Extract the (X, Y) coordinate from the center of the cell holding the provided text.  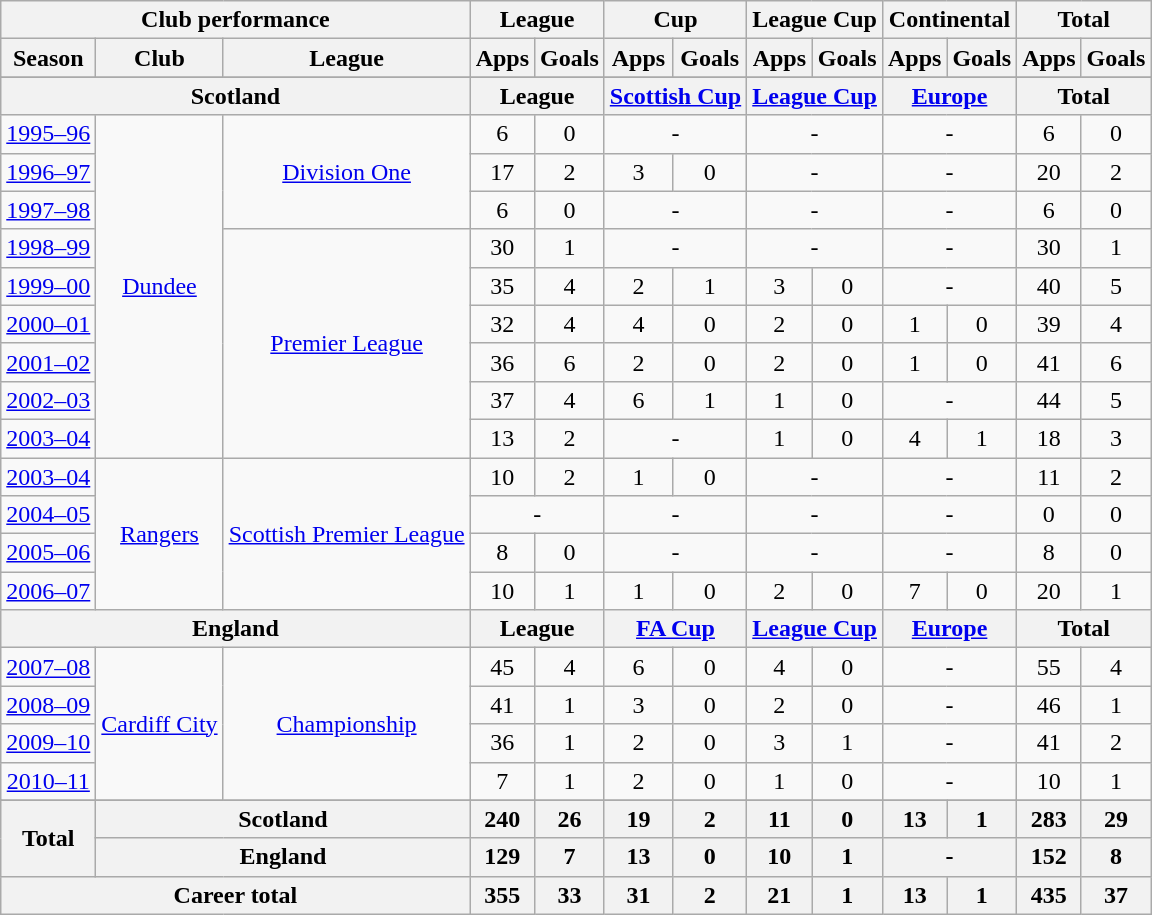
2002–03 (48, 400)
2009–10 (48, 743)
FA Cup (675, 629)
40 (1049, 286)
29 (1116, 819)
Club performance (236, 20)
Dundee (160, 286)
45 (502, 667)
435 (1049, 895)
Continental (949, 20)
Championship (346, 724)
2010–11 (48, 781)
18 (1049, 438)
55 (1049, 667)
Scottish Premier League (346, 534)
39 (1049, 324)
32 (502, 324)
21 (780, 895)
1995–96 (48, 134)
33 (570, 895)
Premier League (346, 343)
19 (638, 819)
1999–00 (48, 286)
283 (1049, 819)
240 (502, 819)
Division One (346, 172)
31 (638, 895)
Club (160, 58)
1998–99 (48, 248)
1997–98 (48, 210)
Cardiff City (160, 724)
152 (1049, 857)
Season (48, 58)
26 (570, 819)
Career total (236, 895)
2001–02 (48, 362)
2006–07 (48, 591)
355 (502, 895)
129 (502, 857)
Cup (675, 20)
2000–01 (48, 324)
35 (502, 286)
1996–97 (48, 172)
2004–05 (48, 515)
2005–06 (48, 553)
17 (502, 172)
Rangers (160, 534)
2007–08 (48, 667)
Scottish Cup (675, 96)
2008–09 (48, 705)
46 (1049, 705)
44 (1049, 400)
